Capture the cell that displays the provided text and extract its [X, Y] central coordinate. 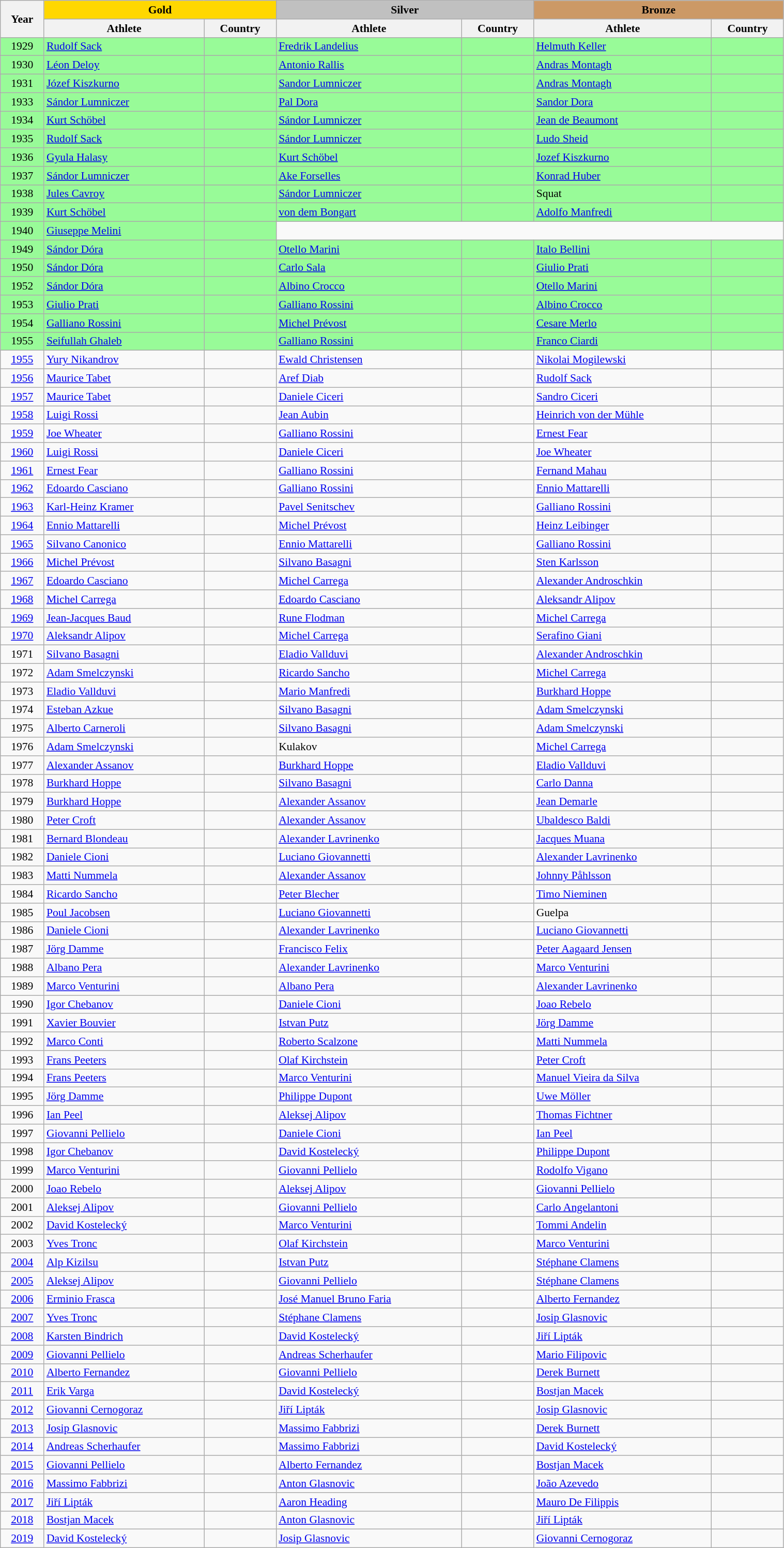
1968 [22, 599]
Aaron Heading [369, 1502]
Carlo Sala [369, 268]
1949 [22, 249]
Nikolai Mogilewski [623, 360]
1953 [22, 305]
João Azevedo [623, 1483]
2001 [22, 1207]
Karsten Bindrich [124, 1336]
Bernard Blondeau [124, 839]
2015 [22, 1465]
Timo Nieminen [623, 894]
1981 [22, 839]
Heinrich von der Mühle [623, 415]
Ewald Christensen [369, 360]
Adolfo Manfredi [623, 213]
1977 [22, 765]
Mario Filipovic [623, 1355]
Léon Deloy [124, 65]
1936 [22, 157]
1992 [22, 1041]
Jean-Jacques Baud [124, 618]
Karl-Heinz Kramer [124, 507]
1970 [22, 636]
1950 [22, 268]
Roberto Scalzone [369, 1041]
Erik Varga [124, 1391]
1961 [22, 471]
Konrad Huber [623, 176]
1959 [22, 434]
2004 [22, 1263]
2002 [22, 1225]
Manuel Vieira da Silva [623, 1078]
1978 [22, 783]
1960 [22, 452]
Thomas Fichtner [623, 1115]
Francisco Felix [369, 949]
Serafino Giani [623, 636]
2014 [22, 1447]
José Manuel Bruno Faria [369, 1299]
1984 [22, 894]
Year [22, 19]
1988 [22, 968]
von dem Bongart [369, 213]
Kulakov [369, 747]
1972 [22, 673]
Rodolfo Vigano [623, 1171]
Carlo Danna [623, 783]
1964 [22, 526]
Ake Forselles [369, 176]
Sandor Dora [623, 102]
1973 [22, 691]
Jean Demarle [623, 802]
Ludo Sheid [623, 139]
1994 [22, 1078]
1991 [22, 1023]
Alp Kizilsu [124, 1263]
2009 [22, 1355]
Uwe Möller [623, 1097]
2013 [22, 1428]
Esteban Azkue [124, 710]
1938 [22, 194]
1997 [22, 1133]
Poul Jacobsen [124, 913]
Tommi Andelin [623, 1225]
2012 [22, 1410]
2005 [22, 1281]
2008 [22, 1336]
1934 [22, 120]
1987 [22, 949]
1962 [22, 489]
1931 [22, 84]
Guelpa [623, 913]
1954 [22, 323]
2016 [22, 1483]
Johnny Påhlsson [623, 876]
Aref Diab [369, 378]
Xavier Bouvier [124, 1023]
Giuseppe Melini [124, 231]
1956 [22, 378]
1982 [22, 857]
Silver [405, 10]
Pal Dora [369, 102]
2017 [22, 1502]
Franco Ciardi [623, 341]
2006 [22, 1299]
Jean de Beaumont [623, 120]
1930 [22, 65]
1993 [22, 1060]
1971 [22, 655]
Heinz Leibinger [623, 526]
2019 [22, 1539]
Józef Kiszkurno [124, 84]
Ubaldesco Baldi [623, 821]
1967 [22, 581]
Marco Conti [124, 1041]
Fernand Mahau [623, 471]
Carlo Angelantoni [623, 1207]
Mauro De Filippis [623, 1502]
2003 [22, 1244]
1937 [22, 176]
1983 [22, 876]
1975 [22, 729]
Peter Blecher [369, 894]
Bronze [658, 10]
2011 [22, 1391]
2007 [22, 1318]
1957 [22, 397]
Sandro Ciceri [623, 397]
1995 [22, 1097]
1976 [22, 747]
Sten Karlsson [623, 563]
1974 [22, 710]
Jozef Kiszkurno [623, 157]
Gold [160, 10]
Erminio Frasca [124, 1299]
Jean Aubin [369, 415]
1989 [22, 986]
1963 [22, 507]
1952 [22, 286]
1998 [22, 1152]
Antonio Rallis [369, 65]
1969 [22, 618]
Silvano Canonico [124, 544]
1965 [22, 544]
Pavel Senitschev [369, 507]
1933 [22, 102]
1958 [22, 415]
1990 [22, 1005]
1986 [22, 931]
Sandor Lumniczer [369, 84]
Italo Bellini [623, 249]
Peter Aagaard Jensen [623, 949]
1996 [22, 1115]
Rune Flodman [369, 618]
Fredrik Landelius [369, 47]
Helmuth Keller [623, 47]
Seifullah Ghaleb [124, 341]
2018 [22, 1520]
1940 [22, 231]
1939 [22, 213]
Cesare Merlo [623, 323]
1929 [22, 47]
Squat [623, 194]
1979 [22, 802]
1980 [22, 821]
1999 [22, 1171]
1935 [22, 139]
Alberto Carneroli [124, 729]
Jules Cavroy [124, 194]
Gyula Halasy [124, 157]
2010 [22, 1373]
2000 [22, 1189]
Mario Manfredi [369, 691]
Jacques Muana [623, 839]
1966 [22, 563]
1985 [22, 913]
Yury Nikandrov [124, 360]
